From the cell containing the given text, extract its center point as [x, y] coordinate. 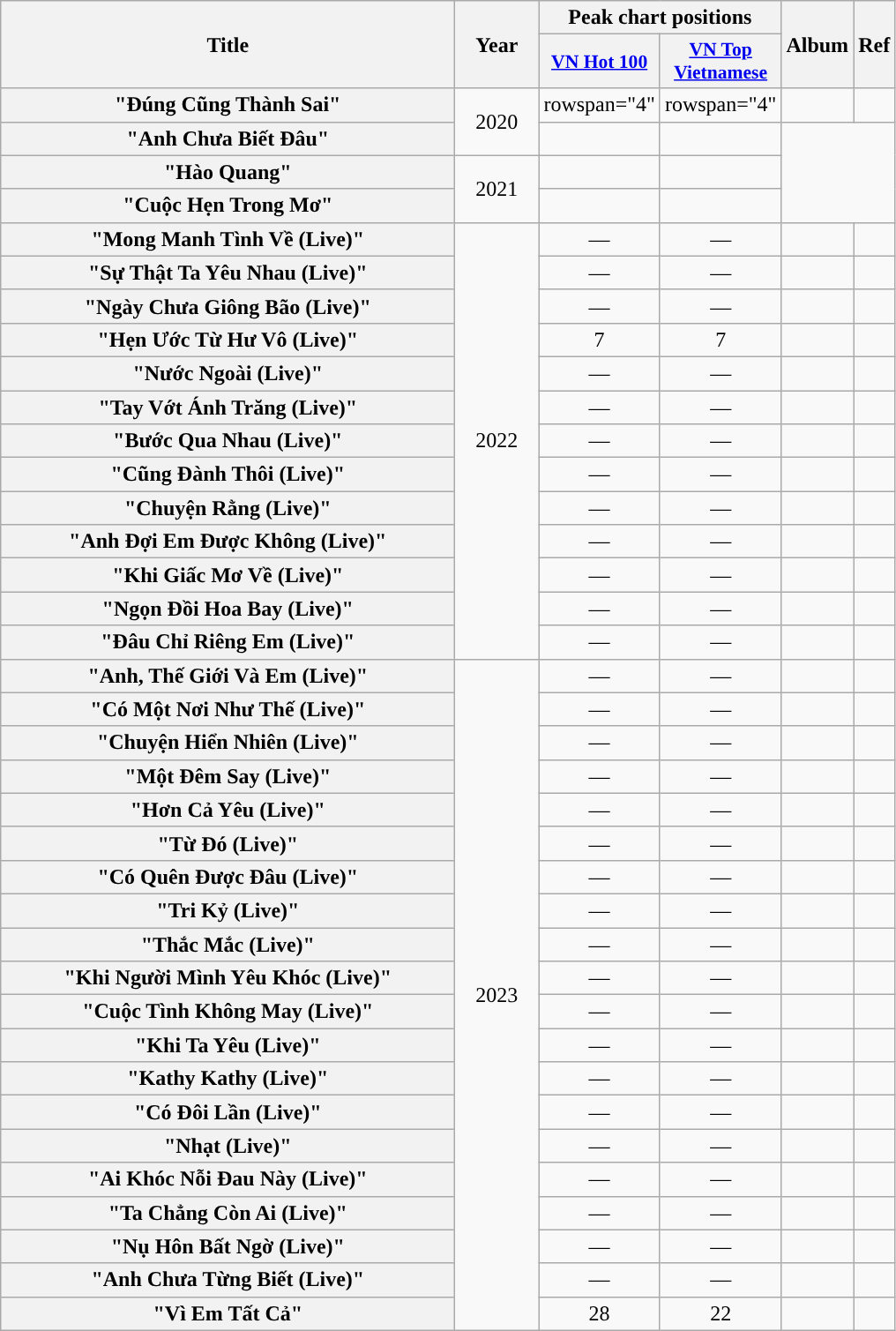
"Chuyện Hiển Nhiên (Live)" [228, 743]
"Khi Ta Yêu (Live)" [228, 1045]
22 [721, 1313]
"Có Một Nơi Như Thế (Live)" [228, 709]
"Đúng Cũng Thành Sai" [228, 105]
"Anh, Thế Giới Và Em (Live)" [228, 676]
"Kathy Kathy (Live)" [228, 1079]
"Mong Manh Tình Về (Live)" [228, 239]
"Có Quên Được Đâu (Live)" [228, 877]
"Thắc Mắc (Live)" [228, 945]
"Anh Đợi Em Được Không (Live)" [228, 542]
"Nhạt (Live)" [228, 1146]
"Vì Em Tất Cả" [228, 1313]
"Ta Chẳng Còn Ai (Live)" [228, 1213]
"Cuộc Hẹn Trong Mơ" [228, 206]
"Anh Chưa Biết Đâu" [228, 138]
"Bước Qua Nhau (Live)" [228, 441]
VN Hot 100 [600, 62]
"Hơn Cả Yêu (Live)" [228, 810]
"Ai Khóc Nỗi Đau Này (Live)" [228, 1179]
"Cuộc Tình Không May (Live)" [228, 1012]
Year [497, 44]
2023 [497, 995]
"Đâu Chỉ Riêng Em (Live)" [228, 642]
"Cũng Đành Thôi (Live)" [228, 475]
"Một Đêm Say (Live)" [228, 776]
"Khi Người Mình Yêu Khóc (Live)" [228, 978]
Title [228, 44]
"Hào Quang" [228, 172]
2022 [497, 441]
28 [600, 1313]
"Khi Giấc Mơ Về (Live)" [228, 575]
2021 [497, 189]
"Có Đôi Lần (Live)" [228, 1112]
Album [818, 44]
Ref [875, 44]
"Từ Đó (Live)" [228, 843]
"Chuyện Rằng (Live)" [228, 508]
"Nụ Hôn Bất Ngờ (Live)" [228, 1246]
"Nước Ngoài (Live)" [228, 373]
2020 [497, 122]
"Tay Vớt Ánh Trăng (Live)" [228, 407]
"Anh Chưa Từng Biết (Live)" [228, 1280]
"Ngày Chưa Giông Bão (Live)" [228, 306]
Peak chart positions [660, 18]
VN Top Vietnamese [721, 62]
"Tri Kỷ (Live)" [228, 910]
"Ngọn Đồi Hoa Bay (Live)" [228, 609]
"Sự Thật Ta Yêu Nhau (Live)" [228, 273]
"Hẹn Ước Từ Hư Vô (Live)" [228, 340]
